Search for the cell housing the specified text and yield its (x, y) center coordinate. 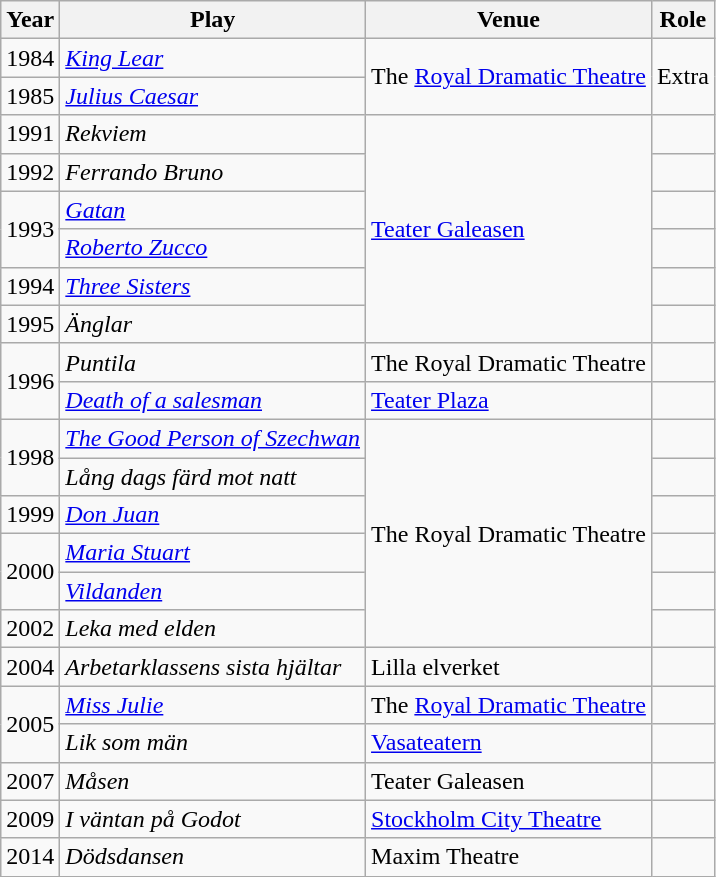
1998 (30, 457)
1995 (30, 324)
Leka med elden (213, 629)
Role (682, 20)
Maria Stuart (213, 553)
Vildanden (213, 591)
1985 (30, 96)
1991 (30, 134)
Rekviem (213, 134)
1993 (30, 229)
Maxim Theatre (509, 857)
Don Juan (213, 515)
Lilla elverket (509, 667)
1984 (30, 58)
Extra (682, 77)
Dödsdansen (213, 857)
2014 (30, 857)
Death of a salesman (213, 400)
Änglar (213, 324)
Lik som män (213, 743)
Venue (509, 20)
1996 (30, 381)
2000 (30, 572)
2007 (30, 781)
Ferrando Bruno (213, 172)
I väntan på Godot (213, 819)
Julius Caesar (213, 96)
King Lear (213, 58)
1992 (30, 172)
Play (213, 20)
Vasateatern (509, 743)
Year (30, 20)
Arbetarklassens sista hjältar (213, 667)
Lång dags färd mot natt (213, 477)
Gatan (213, 210)
1994 (30, 286)
The Good Person of Szechwan (213, 438)
2009 (30, 819)
Three Sisters (213, 286)
2002 (30, 629)
2004 (30, 667)
Teater Plaza (509, 400)
Roberto Zucco (213, 248)
1999 (30, 515)
Miss Julie (213, 705)
Puntila (213, 362)
2005 (30, 724)
Måsen (213, 781)
Stockholm City Theatre (509, 819)
